Provide the [x, y] coordinate of the cell's center where the given text is located.  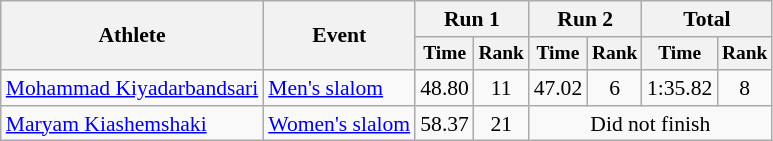
Mohammad Kiyadarbandsari [132, 88]
6 [614, 88]
Event [339, 36]
Athlete [132, 36]
Run 1 [472, 19]
11 [502, 88]
Men's slalom [339, 88]
1:35.82 [680, 88]
Run 2 [586, 19]
47.02 [558, 88]
Total [707, 19]
48.80 [444, 88]
8 [744, 88]
